From the cell containing the given text, extract its center point as [x, y] coordinate. 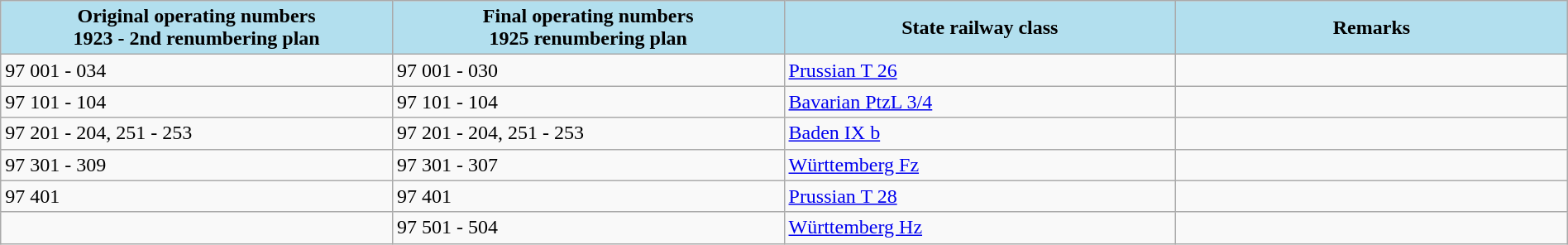
97 001 - 034 [197, 70]
Original operating numbers 1923 - 2nd renumbering plan [197, 28]
Remarks [1372, 28]
Prussian T 26 [980, 70]
Prussian T 28 [980, 196]
97 501 - 504 [588, 228]
Württemberg Hz [980, 228]
State railway class [980, 28]
97 301 - 309 [197, 165]
Württemberg Fz [980, 165]
97 001 - 030 [588, 70]
Bavarian PtzL 3/4 [980, 102]
Final operating numbers 1925 renumbering plan [588, 28]
97 301 - 307 [588, 165]
Baden IX b [980, 133]
